Return the [x, y] coordinate for the center point of the cell that contains the specified text.  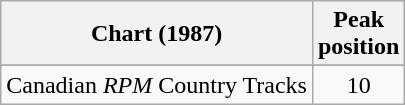
10 [358, 85]
Peakposition [358, 34]
Chart (1987) [157, 34]
Canadian RPM Country Tracks [157, 85]
